Provide the (x, y) coordinate of the cell's center where the given text is located.  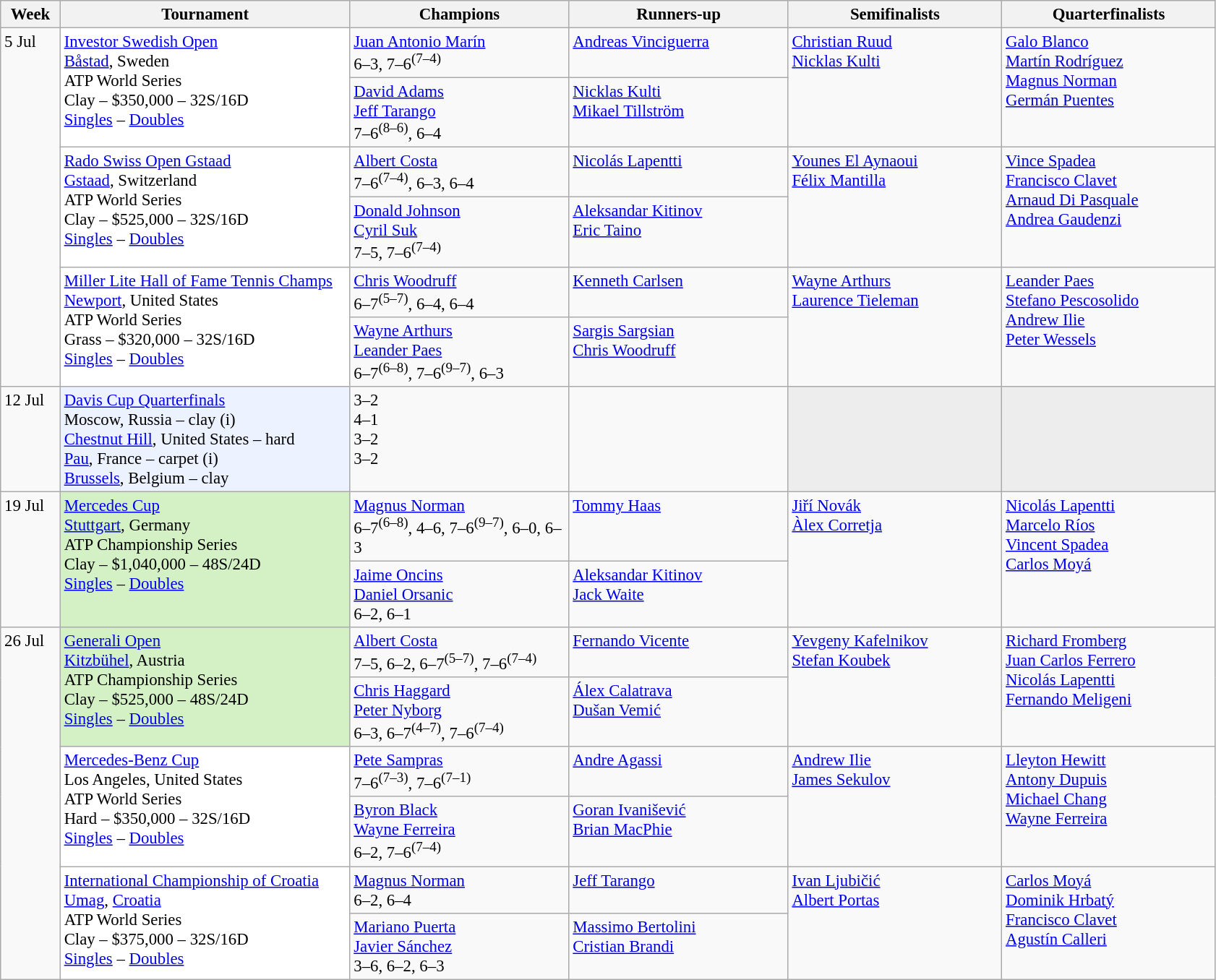
19 Jul (30, 559)
Albert Costa7–6(7–4), 6–3, 6–4 (460, 172)
3–2 4–1 3–2 3–2 (460, 439)
Mercedes Cup Stuttgart, GermanyATP Championship SeriesClay – $1,040,000 – 48S/24DSingles – Doubles (205, 559)
Andrew Ilie James Sekulov (895, 807)
Quarterfinalists (1109, 14)
Donald Johnson Cyril Suk7–5, 7–6(7–4) (460, 232)
Magnus Norman6–7(6–8), 4–6, 7–6(9–7), 6–0, 6–3 (460, 526)
Christian Ruud Nicklas Kulti (895, 88)
Galo Blanco Martín Rodríguez Magnus Norman Germán Puentes (1109, 88)
Davis Cup Quarterfinals Moscow, Russia – clay (i) Chestnut Hill, United States – hard Pau, France – carpet (i) Brussels, Belgium – clay (205, 439)
David Adams Jeff Tarango7–6(8–6), 6–4 (460, 113)
Ivan Ljubičić Albert Portas (895, 923)
Andre Agassi (678, 772)
Chris Haggard Peter Nyborg6–3, 6–7(4–7), 7–6(7–4) (460, 712)
12 Jul (30, 439)
Kenneth Carlsen (678, 292)
Wayne Arthurs Leander Paes6–7(6–8), 7–6(9–7), 6–3 (460, 351)
Chris Woodruff6–7(5–7), 6–4, 6–4 (460, 292)
Sargis Sargsian Chris Woodruff (678, 351)
Generali OpenKitzbühel, AustriaATP Championship SeriesClay – $525,000 – 48S/24DSingles – Doubles (205, 687)
Jiří Novák Àlex Corretja (895, 559)
Andreas Vinciguerra (678, 53)
Rado Swiss Open Gstaad Gstaad, SwitzerlandATP World SeriesClay – $525,000 – 32S/16DSingles – Doubles (205, 207)
Fernando Vicente (678, 652)
Aleksandar Kitinov Jack Waite (678, 594)
Mariano Puerta Javier Sánchez3–6, 6–2, 6–3 (460, 946)
Byron Black Wayne Ferreira6–2, 7–6(7–4) (460, 832)
Álex Calatrava Dušan Vemić (678, 712)
Carlos Moyá Dominik Hrbatý Francisco Clavet Agustín Calleri (1109, 923)
Runners-up (678, 14)
Wayne Arthurs Laurence Tieleman (895, 327)
Younes El Aynaoui Félix Mantilla (895, 207)
Mercedes-Benz Cup Los Angeles, United StatesATP World SeriesHard – $350,000 – 32S/16DSingles – Doubles (205, 807)
International Championship of Croatia Umag, CroatiaATP World SeriesClay – $375,000 – 32S/16DSingles – Doubles (205, 923)
Nicolás Lapentti Marcelo Ríos Vincent Spadea Carlos Moyá (1109, 559)
Yevgeny Kafelnikov Stefan Koubek (895, 687)
Pete Sampras7–6(7–3), 7–6(7–1) (460, 772)
Richard Fromberg Juan Carlos Ferrero Nicolás Lapentti Fernando Meligeni (1109, 687)
5 Jul (30, 207)
Leander Paes Stefano Pescosolido Andrew Ilie Peter Wessels (1109, 327)
Lleyton Hewitt Antony Dupuis Michael Chang Wayne Ferreira (1109, 807)
Jeff Tarango (678, 890)
Juan Antonio Marín6–3, 7–6(7–4) (460, 53)
Aleksandar Kitinov Eric Taino (678, 232)
26 Jul (30, 804)
Tournament (205, 14)
Champions (460, 14)
Jaime Oncins Daniel Orsanic6–2, 6–1 (460, 594)
Nicolás Lapentti (678, 172)
Vince Spadea Francisco Clavet Arnaud Di Pasquale Andrea Gaudenzi (1109, 207)
Magnus Norman6–2, 6–4 (460, 890)
Nicklas Kulti Mikael Tillström (678, 113)
Week (30, 14)
Tommy Haas (678, 526)
Investor Swedish Open Båstad, SwedenATP World SeriesClay – $350,000 – 32S/16DSingles – Doubles (205, 88)
Goran Ivanišević Brian MacPhie (678, 832)
Semifinalists (895, 14)
Massimo Bertolini Cristian Brandi (678, 946)
Albert Costa7–5, 6–2, 6–7(5–7), 7–6(7–4) (460, 652)
Miller Lite Hall of Fame Tennis Champs Newport, United StatesATP World SeriesGrass – $320,000 – 32S/16DSingles – Doubles (205, 327)
